From the cell containing the given text, extract its center point as (x, y) coordinate. 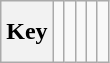
Key (27, 32)
